For the text-containing cell, return its midpoint in [x, y] coordinate format. 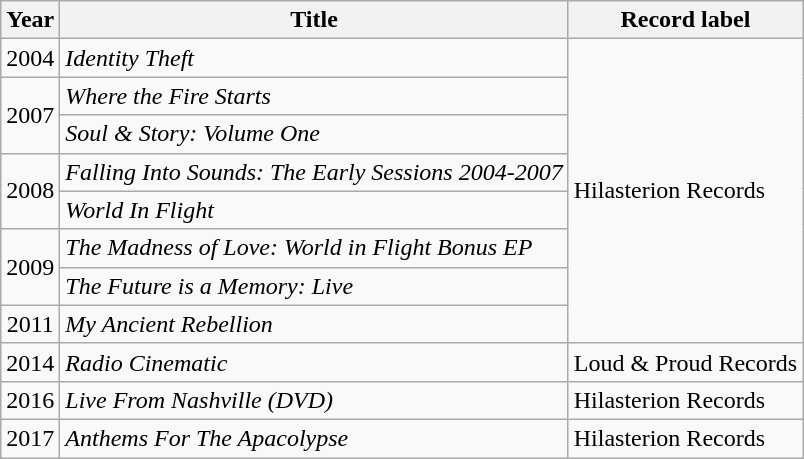
Title [314, 20]
Soul & Story: Volume One [314, 134]
Radio Cinematic [314, 362]
Year [30, 20]
2011 [30, 324]
The Future is a Memory: Live [314, 286]
Live From Nashville (DVD) [314, 400]
Loud & Proud Records [685, 362]
Record label [685, 20]
2004 [30, 58]
2014 [30, 362]
2016 [30, 400]
2007 [30, 115]
2008 [30, 191]
2009 [30, 267]
World In Flight [314, 210]
2017 [30, 438]
Identity Theft [314, 58]
Falling Into Sounds: The Early Sessions 2004-2007 [314, 172]
Anthems For The Apacolypse [314, 438]
The Madness of Love: World in Flight Bonus EP [314, 248]
Where the Fire Starts [314, 96]
My Ancient Rebellion [314, 324]
